Scan for the cell matching the given text and deliver its [x, y] coordinate at center. 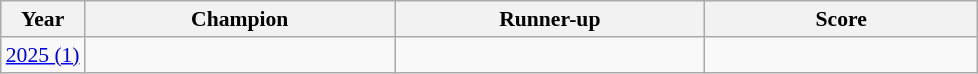
Runner-up [550, 19]
Champion [240, 19]
Year [43, 19]
Score [842, 19]
2025 (1) [43, 55]
